Output the [X, Y] coordinate of the center of the cell containing the given text.  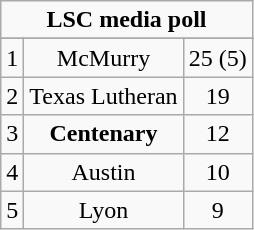
5 [12, 210]
2 [12, 96]
12 [218, 134]
McMurry [104, 58]
Texas Lutheran [104, 96]
19 [218, 96]
3 [12, 134]
Austin [104, 172]
9 [218, 210]
4 [12, 172]
10 [218, 172]
25 (5) [218, 58]
1 [12, 58]
LSC media poll [126, 20]
Lyon [104, 210]
Centenary [104, 134]
